Determine the (x, y) coordinate at the center of the cell enclosing the given text.  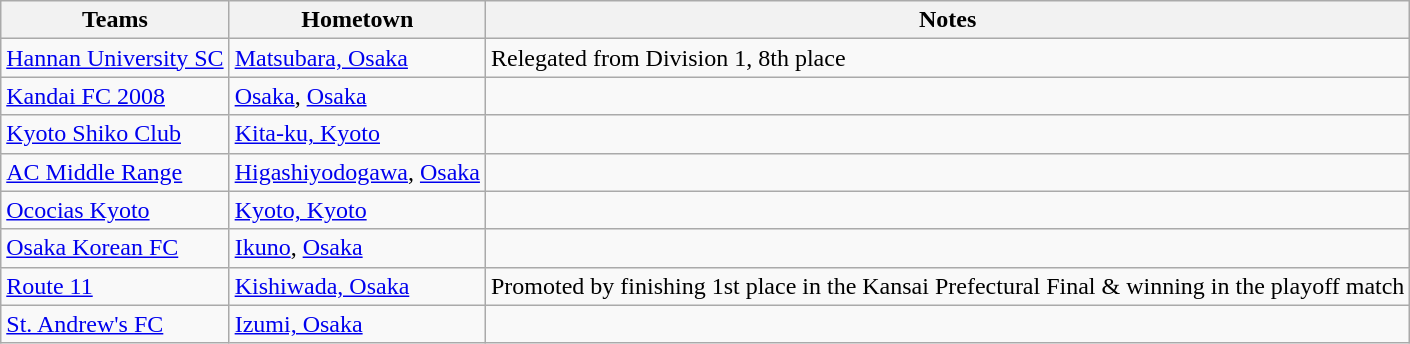
Kita-ku, Kyoto (357, 134)
Teams (115, 20)
Route 11 (115, 286)
Osaka Korean FC (115, 248)
Kishiwada, Osaka (357, 286)
Relegated from Division 1, 8th place (947, 58)
Izumi, Osaka (357, 324)
Osaka, Osaka (357, 96)
Ococias Kyoto (115, 210)
Hannan University SC (115, 58)
Kyoto, Kyoto (357, 210)
Promoted by finishing 1st place in the Kansai Prefectural Final & winning in the playoff match (947, 286)
Kandai FC 2008 (115, 96)
Hometown (357, 20)
St. Andrew's FC (115, 324)
Matsubara, Osaka (357, 58)
AC Middle Range (115, 172)
Higashiyodogawa, Osaka (357, 172)
Ikuno, Osaka (357, 248)
Kyoto Shiko Club (115, 134)
Notes (947, 20)
